Determine the (x, y) coordinate at the center of the cell enclosing the given text.  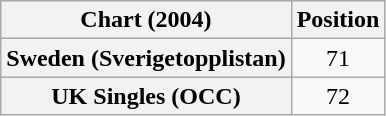
Position (338, 20)
72 (338, 96)
UK Singles (OCC) (146, 96)
Chart (2004) (146, 20)
Sweden (Sverigetopplistan) (146, 58)
71 (338, 58)
